Find where the given text appears and provide that cell's center as [x, y] coordinate. 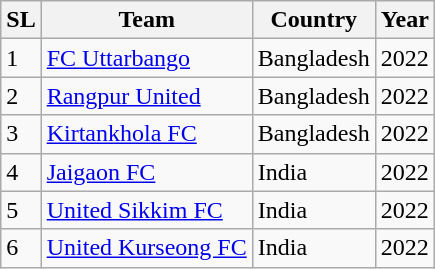
Year [404, 20]
SL [21, 20]
Team [146, 20]
1 [21, 58]
4 [21, 172]
2 [21, 96]
FC Uttarbango [146, 58]
Rangpur United [146, 96]
Kirtankhola FC [146, 134]
United Sikkim FC [146, 210]
United Kurseong FC [146, 248]
Jaigaon FC [146, 172]
Country [314, 20]
3 [21, 134]
6 [21, 248]
5 [21, 210]
